Output the [x, y] coordinate of the center of the cell containing the given text.  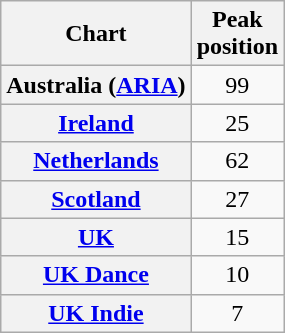
Ireland [96, 123]
99 [237, 85]
62 [237, 161]
Scotland [96, 199]
Chart [96, 34]
7 [237, 313]
27 [237, 199]
Australia (ARIA) [96, 85]
UK [96, 237]
15 [237, 237]
UK Indie [96, 313]
10 [237, 275]
UK Dance [96, 275]
25 [237, 123]
Netherlands [96, 161]
Peakposition [237, 34]
